Capture the cell that displays the provided text and extract its [X, Y] central coordinate. 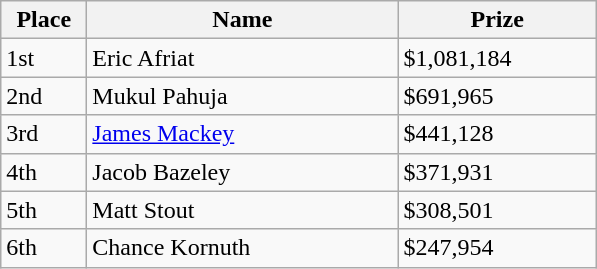
James Mackey [242, 134]
Matt Stout [242, 210]
$308,501 [498, 210]
Jacob Bazeley [242, 172]
Chance Kornuth [242, 248]
Eric Afriat [242, 58]
3rd [44, 134]
1st [44, 58]
Mukul Pahuja [242, 96]
Name [242, 20]
4th [44, 172]
2nd [44, 96]
$1,081,184 [498, 58]
$247,954 [498, 248]
Prize [498, 20]
$441,128 [498, 134]
$691,965 [498, 96]
6th [44, 248]
Place [44, 20]
$371,931 [498, 172]
5th [44, 210]
